Return [x, y] of the center of cell containing provided text 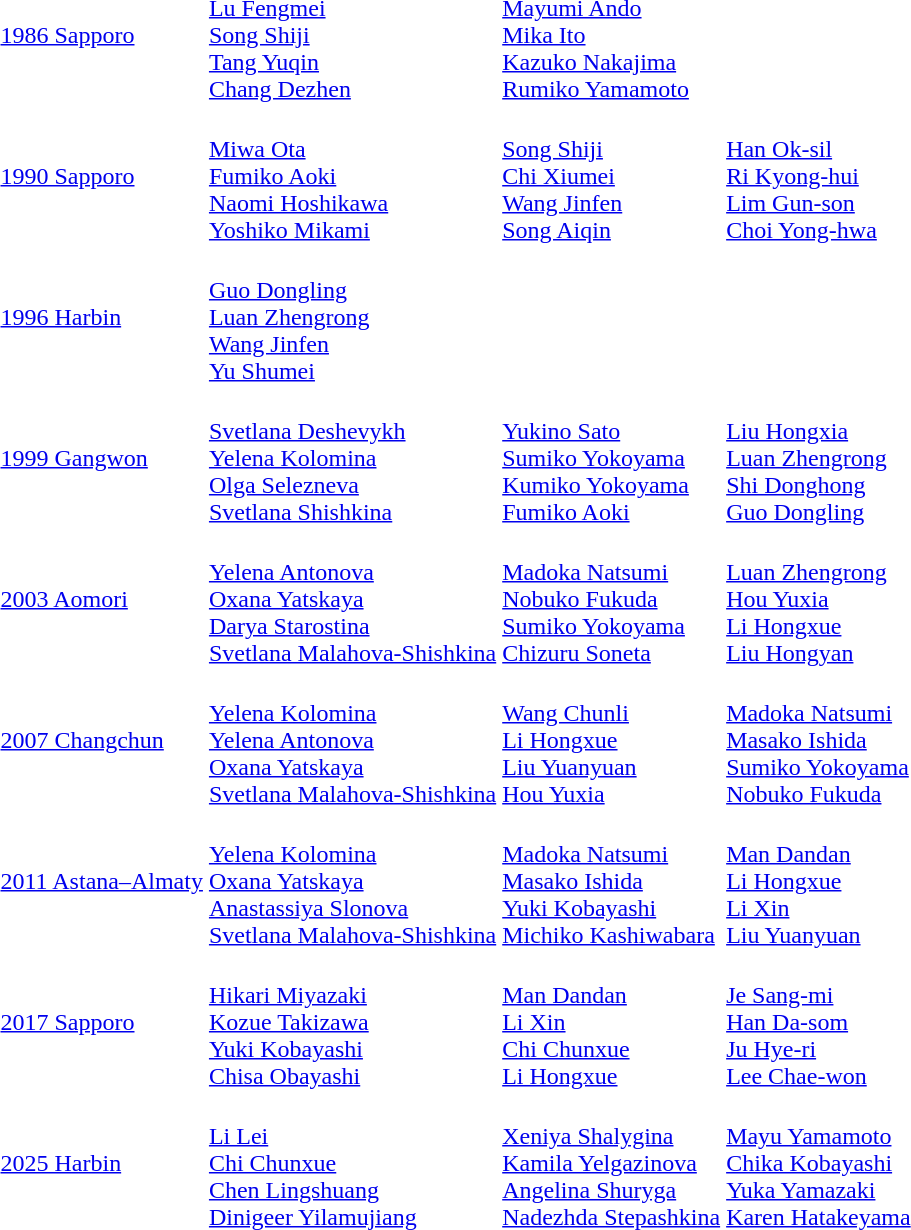
Man DandanLi XinChi ChunxueLi Hongxue [612, 1022]
Yelena KolominaYelena AntonovaOxana YatskayaSvetlana Malahova-Shishkina [352, 740]
Madoka NatsumiNobuko FukudaSumiko YokoyamaChizuru Soneta [612, 599]
Yukino SatoSumiko YokoyamaKumiko YokoyamaFumiko Aoki [612, 458]
Wang ChunliLi HongxueLiu YuanyuanHou Yuxia [612, 740]
Madoka NatsumiMasako IshidaYuki KobayashiMichiko Kashiwabara [612, 881]
Song ShijiChi XiumeiWang JinfenSong Aiqin [612, 176]
Yelena KolominaOxana YatskayaAnastassiya SlonovaSvetlana Malahova-Shishkina [352, 881]
Miwa OtaFumiko AokiNaomi HoshikawaYoshiko Mikami [352, 176]
Guo DonglingLuan ZhengrongWang JinfenYu Shumei [352, 317]
Hikari MiyazakiKozue TakizawaYuki KobayashiChisa Obayashi [352, 1022]
Svetlana DeshevykhYelena KolominaOlga SeleznevaSvetlana Shishkina [352, 458]
Yelena AntonovaOxana YatskayaDarya StarostinaSvetlana Malahova-Shishkina [352, 599]
